For the text-containing cell, return its midpoint in (x, y) coordinate format. 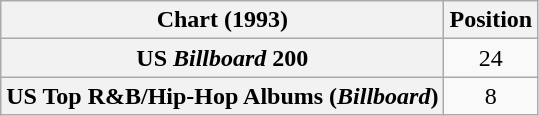
US Top R&B/Hip-Hop Albums (Billboard) (222, 96)
Position (491, 20)
8 (491, 96)
Chart (1993) (222, 20)
24 (491, 58)
US Billboard 200 (222, 58)
